Provide the (X, Y) coordinate of the cell's center where the given text is located.  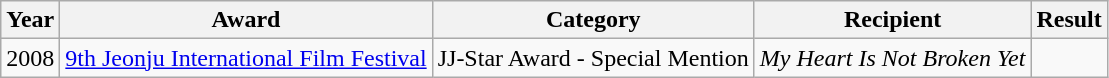
2008 (30, 58)
JJ-Star Award - Special Mention (593, 58)
My Heart Is Not Broken Yet (892, 58)
Category (593, 20)
Recipient (892, 20)
Award (246, 20)
Result (1069, 20)
9th Jeonju International Film Festival (246, 58)
Year (30, 20)
